Detect which cell encompasses the target text, then output its (X, Y) center coordinate. 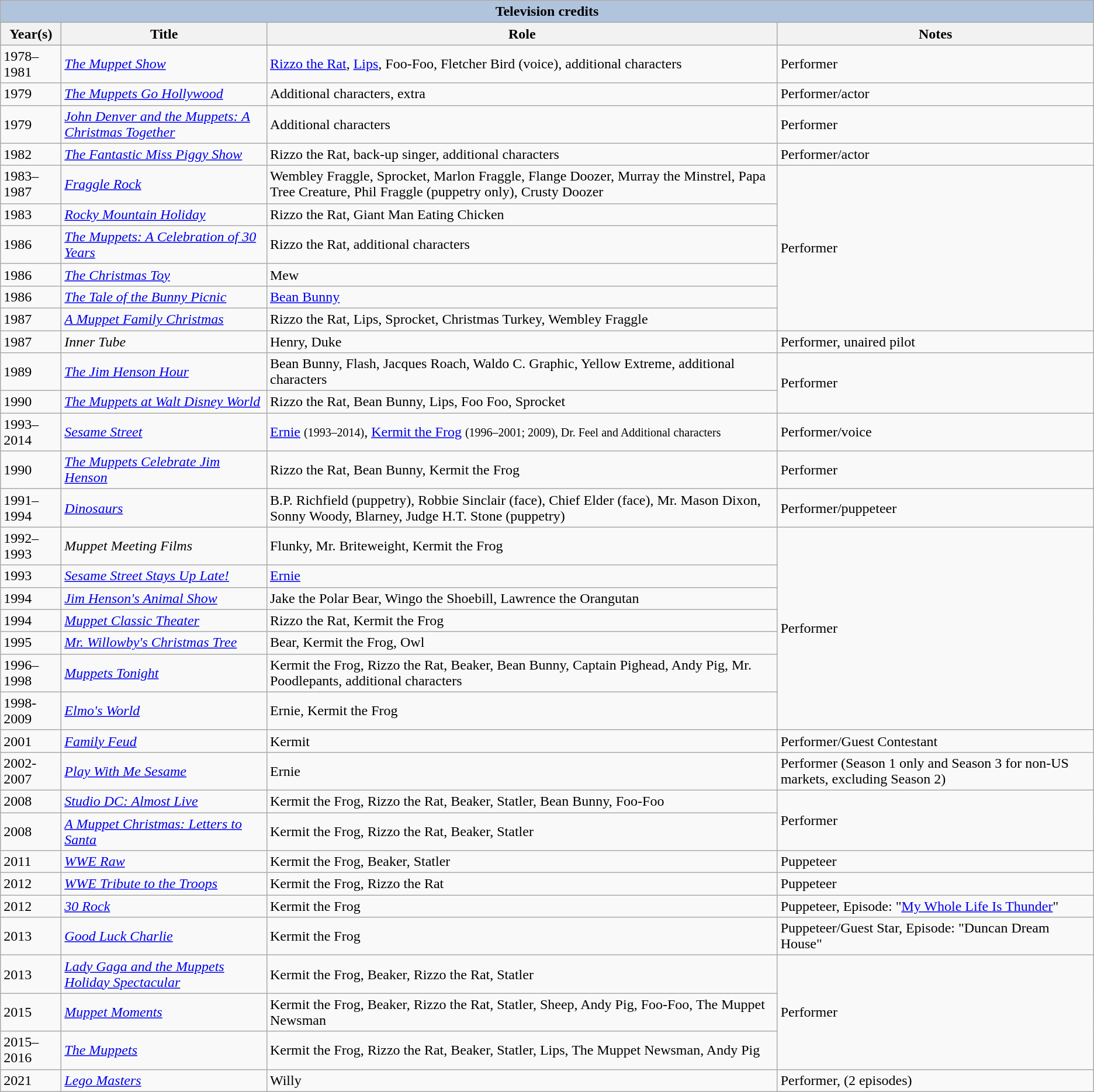
1982 (31, 154)
Lady Gaga and the Muppets Holiday Spectacular (164, 975)
Rizzo the Rat, back-up singer, additional characters (522, 154)
Kermit the Frog, Rizzo the Rat, Beaker, Statler (522, 831)
The Jim Henson Hour (164, 372)
Rizzo the Rat, Kermit the Frog (522, 620)
Ernie (1993–2014), Kermit the Frog (1996–2001; 2009), Dr. Feel and Additional characters (522, 432)
Good Luck Charlie (164, 936)
Kermit the Frog, Beaker, Statler (522, 862)
Performer/puppeteer (935, 508)
A Muppet Family Christmas (164, 319)
Inner Tube (164, 342)
The Fantastic Miss Piggy Show (164, 154)
Performer (Season 1 only and Season 3 for non-US markets, excluding Season 2) (935, 771)
WWE Tribute to the Troops (164, 884)
Muppet Meeting Films (164, 546)
Rizzo the Rat, additional characters (522, 244)
2015–2016 (31, 1051)
Kermit the Frog, Rizzo the Rat, Beaker, Statler, Bean Bunny, Foo-Foo (522, 801)
A Muppet Christmas: Letters to Santa (164, 831)
Rizzo the Rat, Lips, Sprocket, Christmas Turkey, Wembley Fraggle (522, 319)
2021 (31, 1080)
Television credits (547, 12)
Flunky, Mr. Briteweight, Kermit the Frog (522, 546)
Kermit the Frog, Beaker, Rizzo the Rat, Statler (522, 975)
Bear, Kermit the Frog, Owl (522, 643)
The Muppets Go Hollywood (164, 94)
Muppet Moments (164, 1012)
Jim Henson's Animal Show (164, 598)
1992–1993 (31, 546)
Title (164, 34)
1978–1981 (31, 64)
Dinosaurs (164, 508)
Sesame Street (164, 432)
1993–2014 (31, 432)
Henry, Duke (522, 342)
Lego Masters (164, 1080)
The Muppets at Walt Disney World (164, 402)
Mr. Willowby's Christmas Tree (164, 643)
Kermit the Frog, Beaker, Rizzo the Rat, Statler, Sheep, Andy Pig, Foo-Foo, The Muppet Newsman (522, 1012)
Fraggle Rock (164, 185)
Additional characters, extra (522, 94)
Kermit the Frog, Rizzo the Rat, Beaker, Bean Bunny, Captain Pighead, Andy Pig, Mr. Poodlepants, additional characters (522, 673)
Bean Bunny (522, 297)
1983 (31, 214)
The Muppets Celebrate Jim Henson (164, 470)
Studio DC: Almost Live (164, 801)
Performer/Guest Contestant (935, 741)
Kermit the Frog, Rizzo the Rat, Beaker, Statler, Lips, The Muppet Newsman, Andy Pig (522, 1051)
Kermit (522, 741)
Rizzo the Rat, Bean Bunny, Lips, Foo Foo, Sprocket (522, 402)
Rizzo the Rat, Lips, Foo-Foo, Fletcher Bird (voice), additional characters (522, 64)
Willy (522, 1080)
Kermit the Frog, Rizzo the Rat (522, 884)
Elmo's World (164, 710)
Year(s) (31, 34)
Ernie, Kermit the Frog (522, 710)
Muppets Tonight (164, 673)
Wembley Fraggle, Sprocket, Marlon Fraggle, Flange Doozer, Murray the Minstrel, Papa Tree Creature, Phil Fraggle (puppetry only), Crusty Doozer (522, 185)
Rocky Mountain Holiday (164, 214)
2001 (31, 741)
Puppeteer, Episode: "My Whole Life Is Thunder" (935, 906)
2011 (31, 862)
Puppeteer/Guest Star, Episode: "Duncan Dream House" (935, 936)
Performer, unaired pilot (935, 342)
2002-2007 (31, 771)
The Muppets (164, 1051)
The Christmas Toy (164, 275)
B.P. Richfield (puppetry), Robbie Sinclair (face), Chief Elder (face), Mr. Mason Dixon, Sonny Woody, Blarney, Judge H.T. Stone (puppetry) (522, 508)
1995 (31, 643)
2015 (31, 1012)
1991–1994 (31, 508)
Rizzo the Rat, Bean Bunny, Kermit the Frog (522, 470)
Performer/voice (935, 432)
Muppet Classic Theater (164, 620)
The Tale of the Bunny Picnic (164, 297)
Play With Me Sesame (164, 771)
1993 (31, 576)
30 Rock (164, 906)
The Muppets: A Celebration of 30 Years (164, 244)
Bean Bunny, Flash, Jacques Roach, Waldo C. Graphic, Yellow Extreme, additional characters (522, 372)
Jake the Polar Bear, Wingo the Shoebill, Lawrence the Orangutan (522, 598)
Mew (522, 275)
1989 (31, 372)
Additional characters (522, 124)
The Muppet Show (164, 64)
WWE Raw (164, 862)
Notes (935, 34)
Rizzo the Rat, Giant Man Eating Chicken (522, 214)
1983–1987 (31, 185)
1998-2009 (31, 710)
Sesame Street Stays Up Late! (164, 576)
John Denver and the Muppets: A Christmas Together (164, 124)
1996–1998 (31, 673)
Performer, (2 episodes) (935, 1080)
Family Feud (164, 741)
Role (522, 34)
